Find where the given text appears and provide that cell's center as [X, Y] coordinate. 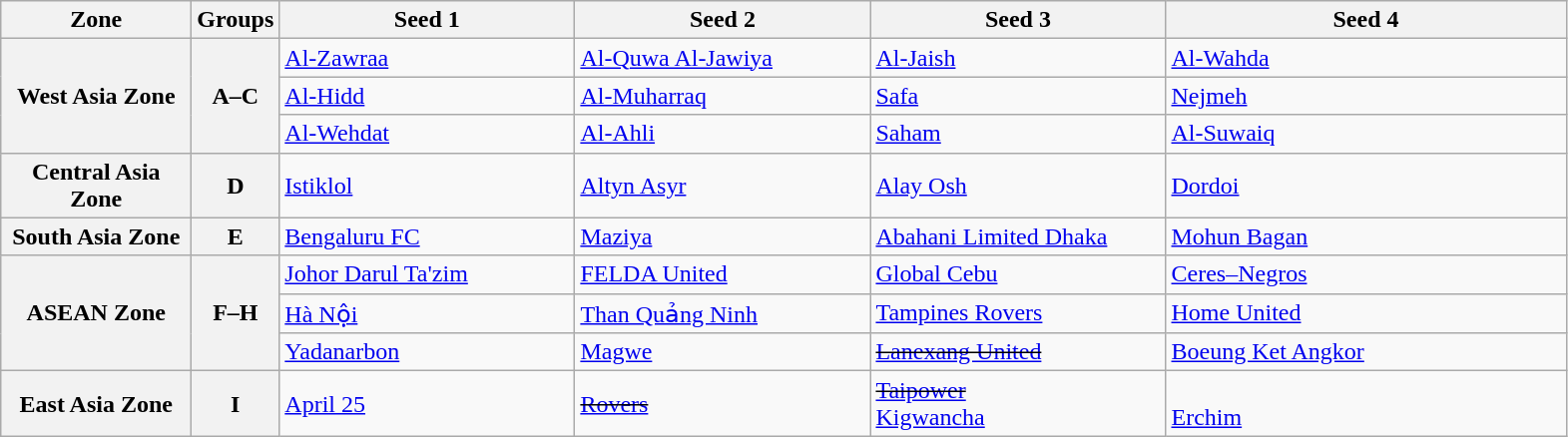
Ceres–Negros [1365, 274]
ASEAN Zone [96, 313]
Groups [236, 20]
West Asia Zone [96, 96]
April 25 [427, 403]
Al-Wehdat [427, 134]
Istiklol [427, 186]
Zone [96, 20]
FELDA United [723, 274]
Erchim [1365, 403]
Abahani Limited Dhaka [1018, 236]
D [236, 186]
Seed 4 [1365, 20]
Than Quảng Ninh [723, 313]
Mohun Bagan [1365, 236]
Al-Jaish [1018, 58]
Hà Nội [427, 313]
Altyn Asyr [723, 186]
East Asia Zone [96, 403]
Bengaluru FC [427, 236]
Maziya [723, 236]
Al-Wahda [1365, 58]
Home United [1365, 313]
Safa [1018, 96]
Central Asia Zone [96, 186]
Yadanarbon [427, 352]
Nejmeh [1365, 96]
Alay Osh [1018, 186]
South Asia Zone [96, 236]
Seed 2 [723, 20]
Tampines Rovers [1018, 313]
Magwe [723, 352]
Global Cebu [1018, 274]
F–H [236, 313]
A–C [236, 96]
Saham [1018, 134]
Seed 3 [1018, 20]
Al-Suwaiq [1365, 134]
Boeung Ket Angkor [1365, 352]
Dordoi [1365, 186]
Al-Zawraa [427, 58]
Al-Hidd [427, 96]
Taipower Kigwancha [1018, 403]
Al-Ahli [723, 134]
Al-Muharraq [723, 96]
I [236, 403]
Rovers [723, 403]
E [236, 236]
Al-Quwa Al-Jawiya [723, 58]
Johor Darul Ta'zim [427, 274]
Seed 1 [427, 20]
Lanexang United [1018, 352]
